Identify which cell holds the provided text, then report its (X, Y) central coordinate. 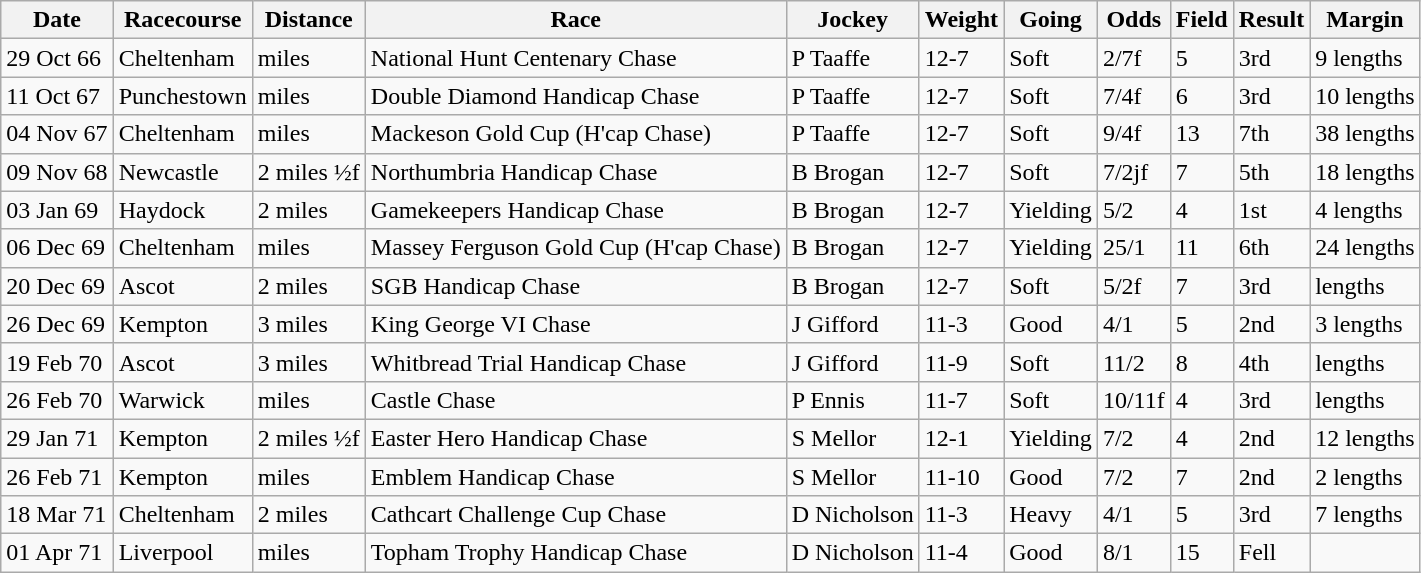
Mackeson Gold Cup (H'cap Chase) (576, 134)
Massey Ferguson Gold Cup (H'cap Chase) (576, 248)
Racecourse (182, 20)
Double Diamond Handicap Chase (576, 96)
Castle Chase (576, 400)
11-10 (961, 477)
Punchestown (182, 96)
9 lengths (1365, 58)
8 (1202, 362)
11-7 (961, 400)
Margin (1365, 20)
Result (1271, 20)
Jockey (852, 20)
Gamekeepers Handicap Chase (576, 210)
03 Jan 69 (57, 210)
Distance (308, 20)
15 (1202, 553)
Date (57, 20)
7th (1271, 134)
26 Dec 69 (57, 324)
6th (1271, 248)
13 (1202, 134)
7 lengths (1365, 515)
38 lengths (1365, 134)
7/2jf (1134, 172)
Northumbria Handicap Chase (576, 172)
04 Nov 67 (57, 134)
11 (1202, 248)
25/1 (1134, 248)
5th (1271, 172)
King George VI Chase (576, 324)
11-4 (961, 553)
P Ennis (852, 400)
3 lengths (1365, 324)
Weight (961, 20)
06 Dec 69 (57, 248)
12 lengths (1365, 438)
12-1 (961, 438)
18 Mar 71 (57, 515)
26 Feb 70 (57, 400)
SGB Handicap Chase (576, 286)
Newcastle (182, 172)
26 Feb 71 (57, 477)
4 lengths (1365, 210)
18 lengths (1365, 172)
11-9 (961, 362)
11 Oct 67 (57, 96)
Heavy (1051, 515)
24 lengths (1365, 248)
Going (1051, 20)
Race (576, 20)
Cathcart Challenge Cup Chase (576, 515)
20 Dec 69 (57, 286)
Warwick (182, 400)
6 (1202, 96)
Easter Hero Handicap Chase (576, 438)
01 Apr 71 (57, 553)
Field (1202, 20)
5/2 (1134, 210)
2/7f (1134, 58)
10/11f (1134, 400)
Haydock (182, 210)
29 Oct 66 (57, 58)
Fell (1271, 553)
09 Nov 68 (57, 172)
8/1 (1134, 553)
19 Feb 70 (57, 362)
Odds (1134, 20)
Whitbread Trial Handicap Chase (576, 362)
4th (1271, 362)
11/2 (1134, 362)
1st (1271, 210)
National Hunt Centenary Chase (576, 58)
10 lengths (1365, 96)
9/4f (1134, 134)
Topham Trophy Handicap Chase (576, 553)
7/4f (1134, 96)
2 lengths (1365, 477)
Emblem Handicap Chase (576, 477)
29 Jan 71 (57, 438)
Liverpool (182, 553)
5/2f (1134, 286)
